Capture the cell that displays the provided text and extract its [X, Y] central coordinate. 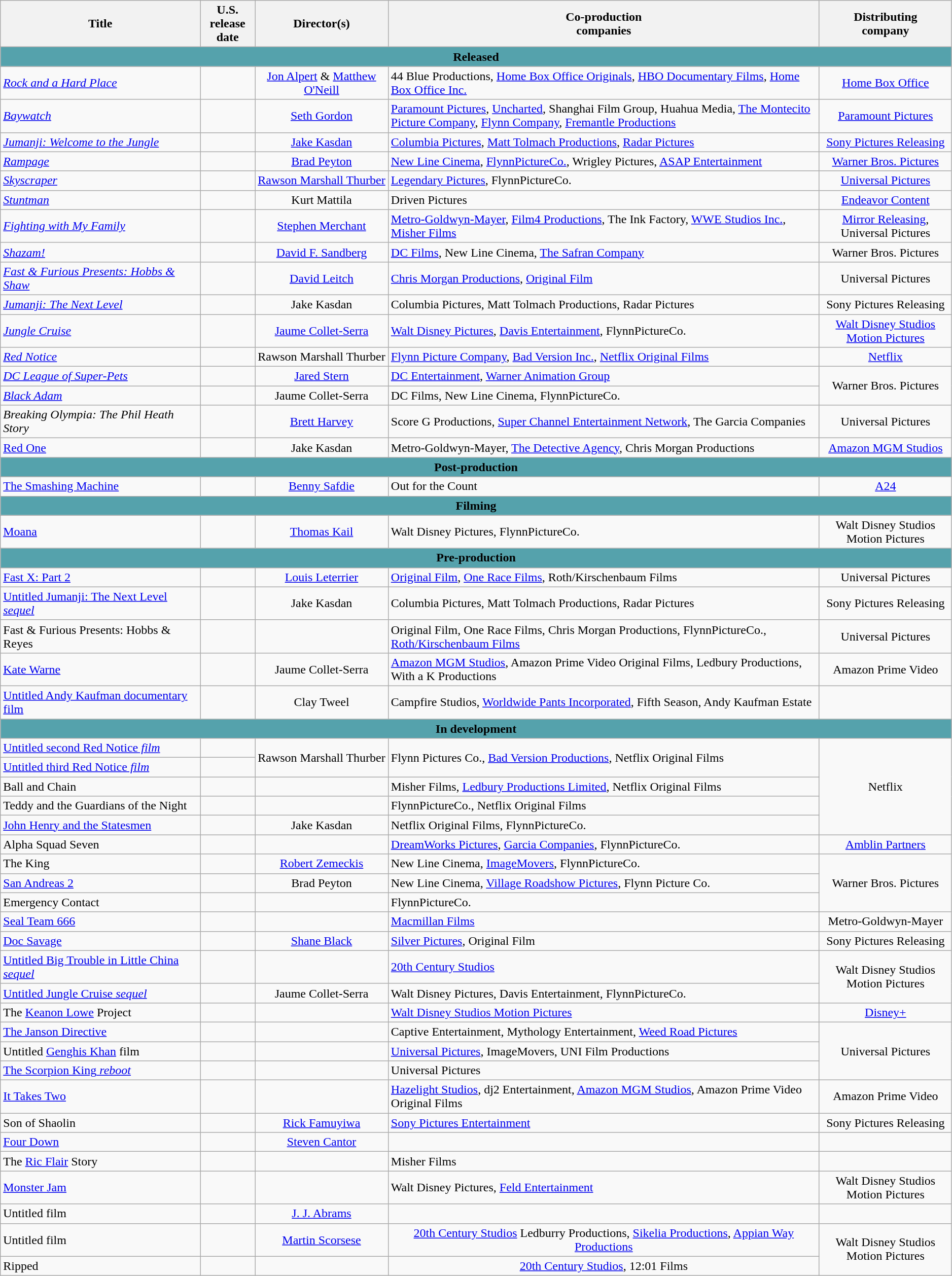
Untitled Genghis Khan film [100, 1051]
DC Films, New Line Cinema, FlynnPictureCo. [604, 396]
Hazelight Studios, dj2 Entertainment, Amazon MGM Studios, Amazon Prime Video Original Films [604, 1096]
The Scorpion King reboot [100, 1071]
Rampage [100, 161]
Co-production companies [604, 24]
John Henry and the Statesmen [100, 825]
Disney+ [886, 1012]
Fighting with My Family [100, 226]
DC League of Super-Pets [100, 376]
Score G Productions, Super Channel Entertainment Network, The Garcia Companies [604, 422]
Pre-production [476, 558]
Teddy and the Guardians of the Night [100, 806]
Driven Pictures [604, 200]
Fast & Furious Presents: Hobbs & Reyes [100, 636]
Post-production [476, 467]
Paramount Pictures, Uncharted, Shanghai Film Group, Huahua Media, The Montecito Picture Company, Flynn Company, Fremantle Productions [604, 116]
Alpha Squad Seven [100, 844]
Stephen Merchant [322, 226]
San Andreas 2 [100, 883]
Doc Savage [100, 941]
Red One [100, 448]
Metro-Goldwyn-Mayer, The Detective Agency, Chris Morgan Productions [604, 448]
Seal Team 666 [100, 921]
Original Film, One Race Films, Chris Morgan Productions, FlynnPictureCo., Roth/Kirschenbaum Films [604, 636]
DC Entertainment, Warner Animation Group [604, 376]
Fast & Furious Presents: Hobbs & Shaw [100, 278]
Untitled Big Trouble in Little China sequel [100, 967]
Netflix Original Films, FlynnPictureCo. [604, 825]
Jungle Cruise [100, 331]
Amazon MGM Studios, Amazon Prime Video Original Films, Ledbury Productions, With a K Productions [604, 669]
Untitled second Red Notice film [100, 748]
David F. Sandberg [322, 252]
Walt Disney Pictures, FlynnPictureCo. [604, 531]
Universal Pictures, ImageMovers, UNI Film Productions [604, 1051]
Metro-Goldwyn-Mayer [886, 921]
Kurt Mattila [322, 200]
Misher Films [604, 1161]
Captive Entertainment, Mythology Entertainment, Weed Road Pictures [604, 1032]
Flynn Pictures Co., Bad Version Productions, Netflix Original Films [604, 758]
44 Blue Productions, Home Box Office Originals, HBO Documentary Films, Home Box Office Inc. [604, 83]
20th Century Studios [604, 967]
New Line Cinema, ImageMovers, FlynnPictureCo. [604, 864]
Filming [476, 506]
DreamWorks Pictures, Garcia Companies, FlynnPictureCo. [604, 844]
Jumanji: Welcome to the Jungle [100, 142]
Distributing company [886, 24]
Misher Films, Ledbury Productions Limited, Netflix Original Films [604, 787]
Released [476, 57]
Silver Pictures, Original Film [604, 941]
20th Century Studios, 12:01 Films [604, 1266]
Untitled third Red Notice film [100, 767]
Legendary Pictures, FlynnPictureCo. [604, 181]
Skyscraper [100, 181]
Mirror Releasing, Universal Pictures [886, 226]
Walt Disney Pictures, Feld Entertainment [604, 1188]
The Janson Directive [100, 1032]
Benny Safdie [322, 486]
Chris Morgan Productions, Original Film [604, 278]
Endeavor Content [886, 200]
The Smashing Machine [100, 486]
David Leitch [322, 278]
Title [100, 24]
Four Down [100, 1142]
Breaking Olympia: The Phil Heath Story [100, 422]
Moana [100, 531]
DC Films, New Line Cinema, The Safran Company [604, 252]
Original Film, One Race Films, Roth/Kirschenbaum Films [604, 577]
Amblin Partners [886, 844]
The Keanon Lowe Project [100, 1012]
Baywatch [100, 116]
Out for the Count [604, 486]
Home Box Office [886, 83]
Red Notice [100, 357]
U.S. release date [228, 24]
Jared Stern [322, 376]
Untitled Jungle Cruise sequel [100, 993]
Director(s) [322, 24]
Monster Jam [100, 1188]
Steven Cantor [322, 1142]
Thomas Kail [322, 531]
Black Adam [100, 396]
FlynnPictureCo. [604, 902]
Sony Pictures Entertainment [604, 1123]
Robert Zemeckis [322, 864]
Clay Tweel [322, 702]
Fast X: Part 2 [100, 577]
The King [100, 864]
A24 [886, 486]
Brett Harvey [322, 422]
Seth Gordon [322, 116]
The Ric Flair Story [100, 1161]
Martin Scorsese [322, 1239]
Stuntman [100, 200]
Flynn Picture Company, Bad Version Inc., Netflix Original Films [604, 357]
Jon Alpert & Matthew O'Neill [322, 83]
Shane Black [322, 941]
Ripped [100, 1266]
New Line Cinema, FlynnPictureCo., Wrigley Pictures, ASAP Entertainment [604, 161]
Rock and a Hard Place [100, 83]
In development [476, 729]
It Takes Two [100, 1096]
Metro-Goldwyn-Mayer, Film4 Productions, The Ink Factory, WWE Studios Inc., Misher Films [604, 226]
Louis Leterrier [322, 577]
Jumanji: The Next Level [100, 304]
J. J. Abrams [322, 1214]
Campfire Studios, Worldwide Pants Incorporated, Fifth Season, Andy Kaufman Estate [604, 702]
New Line Cinema, Village Roadshow Pictures, Flynn Picture Co. [604, 883]
Amazon MGM Studios [886, 448]
Son of Shaolin [100, 1123]
20th Century Studios Ledburry Productions, Sikelia Productions, Appian Way Productions [604, 1239]
Ball and Chain [100, 787]
Rick Famuyiwa [322, 1123]
Emergency Contact [100, 902]
Shazam! [100, 252]
FlynnPictureCo., Netflix Original Films [604, 806]
Paramount Pictures [886, 116]
Macmillan Films [604, 921]
Untitled Jumanji: The Next Level sequel [100, 604]
Kate Warne [100, 669]
Untitled Andy Kaufman documentary film [100, 702]
